Return (X, Y) of the center of cell containing provided text 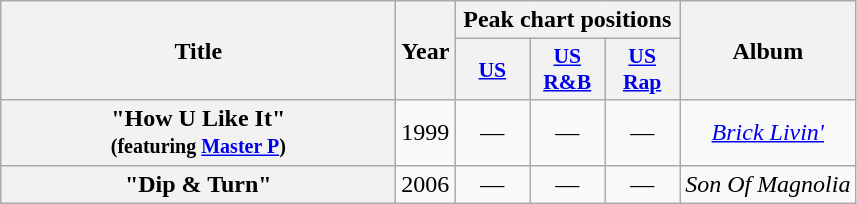
"Dip & Turn" (198, 184)
"How U Like It"(featuring Master P) (198, 132)
Album (768, 50)
Title (198, 50)
1999 (426, 132)
USR&B (568, 70)
Son Of Magnolia (768, 184)
2006 (426, 184)
Year (426, 50)
US (492, 70)
USRap (642, 70)
Peak chart positions (568, 20)
Brick Livin' (768, 132)
